Output the (x, y) coordinate of the center of the cell containing the given text.  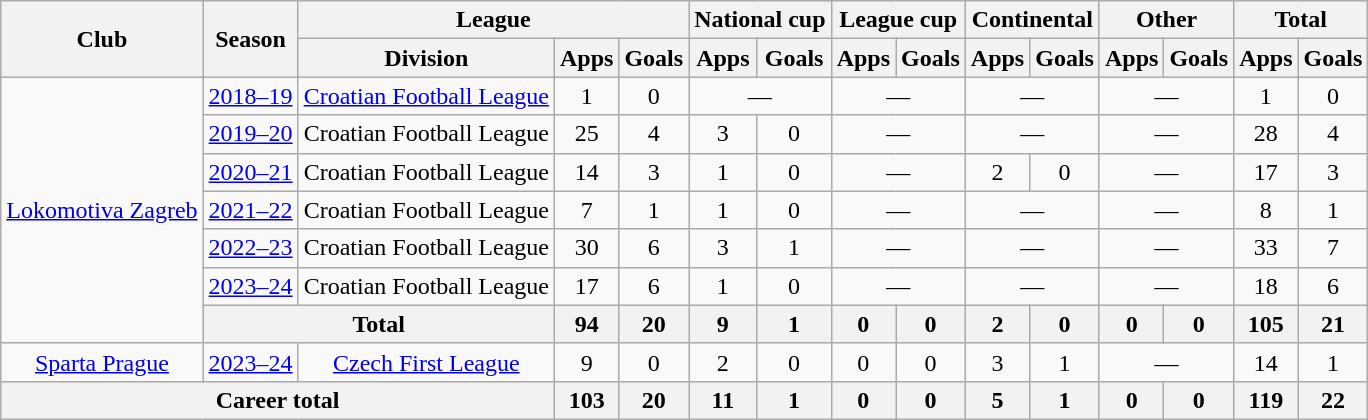
National cup (760, 20)
Division (426, 58)
2019–20 (250, 134)
2021–22 (250, 210)
28 (1266, 134)
8 (1266, 210)
Czech First League (426, 362)
105 (1266, 324)
21 (1333, 324)
Club (102, 39)
Other (1166, 20)
94 (586, 324)
30 (586, 248)
18 (1266, 286)
25 (586, 134)
League (494, 20)
103 (586, 400)
5 (997, 400)
33 (1266, 248)
Continental (1032, 20)
22 (1333, 400)
Sparta Prague (102, 362)
League cup (898, 20)
119 (1266, 400)
Career total (278, 400)
Lokomotiva Zagreb (102, 210)
2020–21 (250, 172)
11 (723, 400)
2018–19 (250, 96)
Season (250, 39)
2022–23 (250, 248)
